Locate the cell with the specified text and output its [x, y] center coordinate. 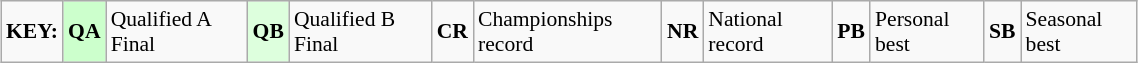
Qualified B Final [360, 32]
CR [452, 32]
NR [682, 32]
QA [84, 32]
SB [1002, 32]
Championships record [568, 32]
Qualified A Final [177, 32]
QB [268, 32]
National record [768, 32]
Seasonal best [1079, 32]
PB [851, 32]
KEY: [32, 32]
Personal best [927, 32]
